Extract the (X, Y) coordinate from the center of the cell holding the provided text.  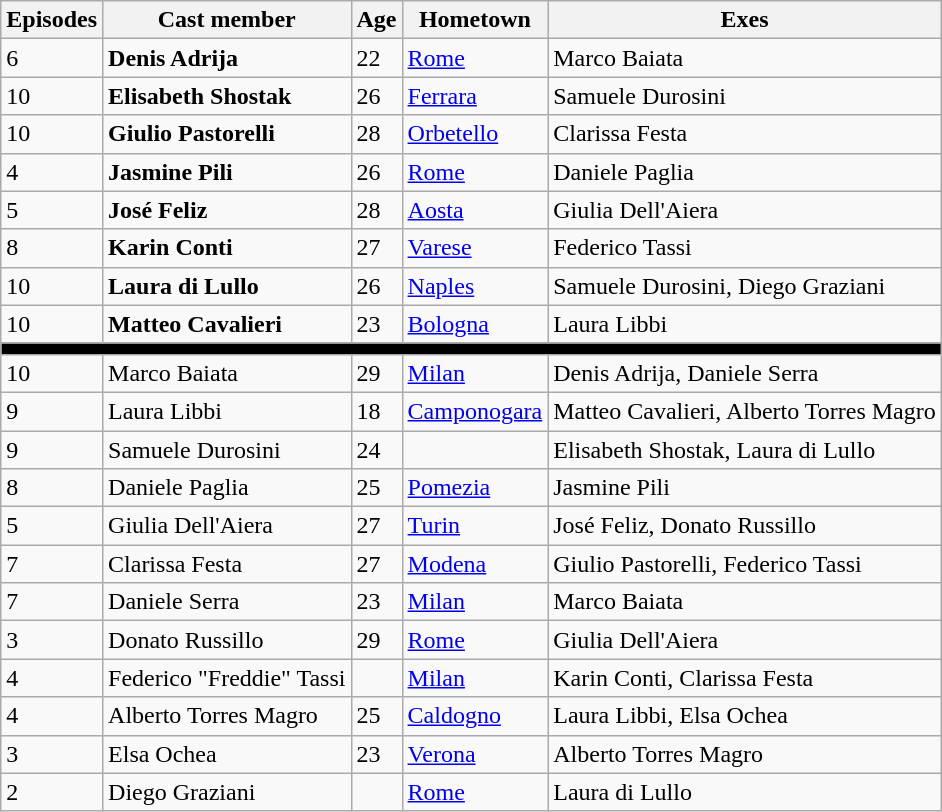
Donato Russillo (227, 640)
Federico "Freddie" Tassi (227, 678)
Denis Adrija, Daniele Serra (745, 373)
6 (52, 58)
Hometown (475, 20)
Karin Conti (227, 248)
Laura Libbi, Elsa Ochea (745, 716)
José Feliz, Donato Russillo (745, 526)
18 (376, 411)
Diego Graziani (227, 792)
Elsa Ochea (227, 754)
Elisabeth Shostak (227, 96)
2 (52, 792)
Ferrara (475, 96)
Matteo Cavalieri, Alberto Torres Magro (745, 411)
Camponogara (475, 411)
Naples (475, 286)
Matteo Cavalieri (227, 324)
Turin (475, 526)
Bologna (475, 324)
Karin Conti, Clarissa Festa (745, 678)
Orbetello (475, 134)
José Feliz (227, 210)
Verona (475, 754)
Giulio Pastorelli (227, 134)
Cast member (227, 20)
Elisabeth Shostak, Laura di Lullo (745, 449)
Giulio Pastorelli, Federico Tassi (745, 564)
Episodes (52, 20)
Varese (475, 248)
Age (376, 20)
22 (376, 58)
Aosta (475, 210)
Caldogno (475, 716)
24 (376, 449)
Federico Tassi (745, 248)
Pomezia (475, 488)
Daniele Serra (227, 602)
Denis Adrija (227, 58)
Exes (745, 20)
Samuele Durosini, Diego Graziani (745, 286)
Modena (475, 564)
